From the cell containing the given text, extract its center point as [X, Y] coordinate. 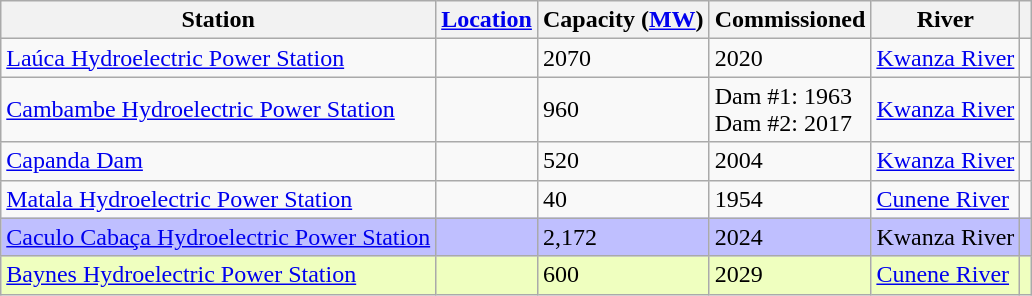
2070 [623, 58]
600 [623, 275]
960 [623, 110]
2024 [790, 237]
Baynes Hydroelectric Power Station [218, 275]
2029 [790, 275]
2004 [790, 161]
1954 [790, 199]
Capanda Dam [218, 161]
Capacity (MW) [623, 20]
2,172 [623, 237]
Matala Hydroelectric Power Station [218, 199]
Dam #1: 1963Dam #2: 2017 [790, 110]
River [946, 20]
2020 [790, 58]
Station [218, 20]
40 [623, 199]
Location [487, 20]
Caculo Cabaça Hydroelectric Power Station [218, 237]
Laúca Hydroelectric Power Station [218, 58]
Cambambe Hydroelectric Power Station [218, 110]
Commissioned [790, 20]
520 [623, 161]
